Return (X, Y) of the center of cell containing provided text 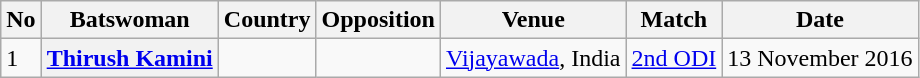
2nd ODI (674, 58)
Country (267, 20)
13 November 2016 (820, 58)
No (21, 20)
Venue (533, 20)
Thirush Kamini (130, 58)
Opposition (378, 20)
Batswoman (130, 20)
1 (21, 58)
Date (820, 20)
Vijayawada, India (533, 58)
Match (674, 20)
